Pinpoint the cell where the given text exists, returning its (x, y) midpoint coordinate. 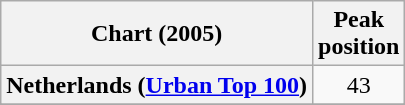
Netherlands (Urban Top 100) (157, 85)
43 (359, 85)
Chart (2005) (157, 34)
Peakposition (359, 34)
